Pinpoint the cell where the given text exists, returning its [X, Y] midpoint coordinate. 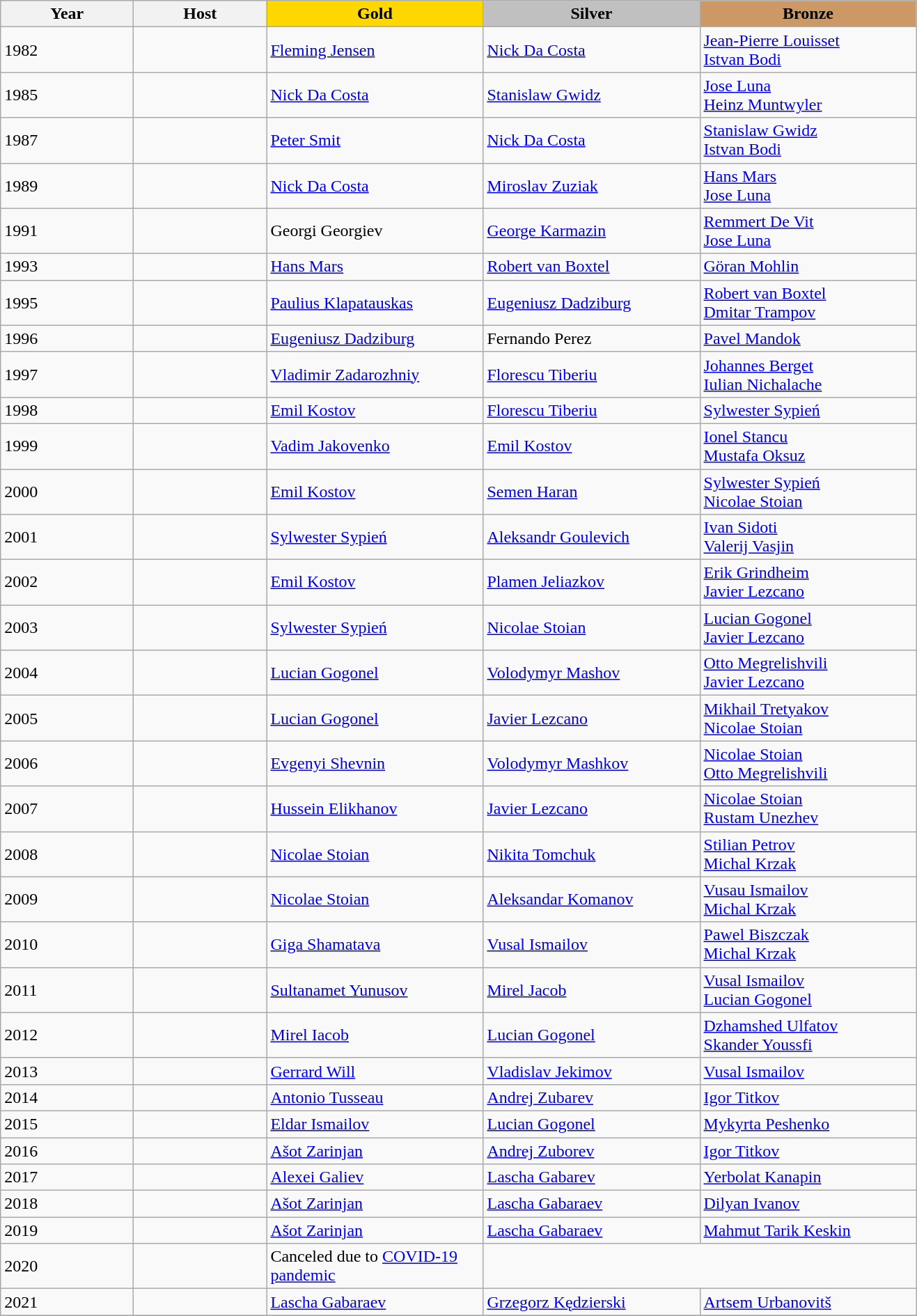
2010 [67, 944]
Andrej Zubarev [592, 1097]
Bronze [808, 14]
Jose Luna Heinz Muntwyler [808, 95]
Mirel Iacob [375, 1035]
Vladislav Jekimov [592, 1071]
Antonio Tusseau [375, 1097]
Gerrard Will [375, 1071]
Plamen Jeliazkov [592, 582]
Canceled due to COVID-19 pandemic [375, 1266]
2003 [67, 628]
Volodymyr Mashov [592, 673]
Lucian Gogonel Javier Lezcano [808, 628]
2007 [67, 809]
1987 [67, 141]
Sultanamet Yunusov [375, 990]
Yerbolat Kanapin [808, 1177]
1982 [67, 50]
1985 [67, 95]
Pawel BiszczakMichal Krzak [808, 944]
Aleksandr Goulevich [592, 538]
Peter Smit [375, 141]
Hussein Elikhanov [375, 809]
Pavel Mandok [808, 338]
2001 [67, 538]
2020 [67, 1266]
Artsem Urbanovitš [808, 1302]
2002 [67, 582]
Göran Mohlin [808, 267]
2013 [67, 1071]
Vusal IsmailovLucian Gogonel [808, 990]
Vadim Jakovenko [375, 446]
Nikita Tomchuk [592, 854]
Jean-Pierre Louisset Istvan Bodi [808, 50]
Stilian PetrovMichal Krzak [808, 854]
Otto Megrelishvili Javier Lezcano [808, 673]
Ionel Stancu Mustafa Oksuz [808, 446]
Sylwester SypieńNicolae Stoian [808, 492]
Giga Shamatava [375, 944]
Semen Haran [592, 492]
2014 [67, 1097]
Erik Grindheim Javier Lezcano [808, 582]
Andrej Zuborev [592, 1151]
1996 [67, 338]
Nicolae Stoian Rustam Unezhev [808, 809]
Volodymyr Mashkov [592, 763]
Fleming Jensen [375, 50]
2015 [67, 1124]
Johannes BergetIulian Nichalache [808, 375]
Paulius Klapatauskas [375, 302]
Aleksandar Komanov [592, 900]
Alexei Galiev [375, 1177]
1998 [67, 410]
Fernando Perez [592, 338]
2000 [67, 492]
Hans Mars Jose Luna [808, 185]
Ivan SidotiValerij Vasjin [808, 538]
Evgenyi Shevnin [375, 763]
Year [67, 14]
Mirel Jacob [592, 990]
1995 [67, 302]
Silver [592, 14]
2009 [67, 900]
2019 [67, 1230]
Miroslav Zuziak [592, 185]
2004 [67, 673]
1991 [67, 231]
1997 [67, 375]
Mikhail TretyakovNicolae Stoian [808, 719]
Georgi Georgiev [375, 231]
Vladimir Zadarozhniy [375, 375]
2016 [67, 1151]
1989 [67, 185]
Remmert De Vit Jose Luna [808, 231]
Hans Mars [375, 267]
Mykyrta Peshenko [808, 1124]
Vusau IsmailovMichal Krzak [808, 900]
Host [201, 14]
Robert van Boxtel [592, 267]
Dilyan Ivanov [808, 1204]
2005 [67, 719]
2006 [67, 763]
2012 [67, 1035]
2018 [67, 1204]
1993 [67, 267]
2011 [67, 990]
Lascha Gabarev [592, 1177]
Dzhamshed Ulfatov Skander Youssfi [808, 1035]
Grzegorz Kędzierski [592, 1302]
Gold [375, 14]
Mahmut Tarik Keskin [808, 1230]
Stanislaw Gwidz Istvan Bodi [808, 141]
Stanislaw Gwidz [592, 95]
2008 [67, 854]
Robert van Boxtel Dmitar Trampov [808, 302]
2021 [67, 1302]
Nicolae Stoian Otto Megrelishvili [808, 763]
George Karmazin [592, 231]
Eldar Ismailov [375, 1124]
2017 [67, 1177]
1999 [67, 446]
